Determine the (X, Y) coordinate at the center of the cell enclosing the given text.  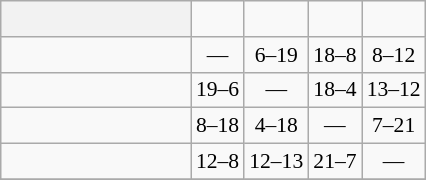
6–19 (276, 55)
12–13 (276, 162)
18–8 (334, 55)
13–12 (394, 90)
8–18 (218, 126)
4–18 (276, 126)
8–12 (394, 55)
18–4 (334, 90)
7–21 (394, 126)
12–8 (218, 162)
19–6 (218, 90)
21–7 (334, 162)
